Scan for the cell matching the given text and deliver its (X, Y) coordinate at center. 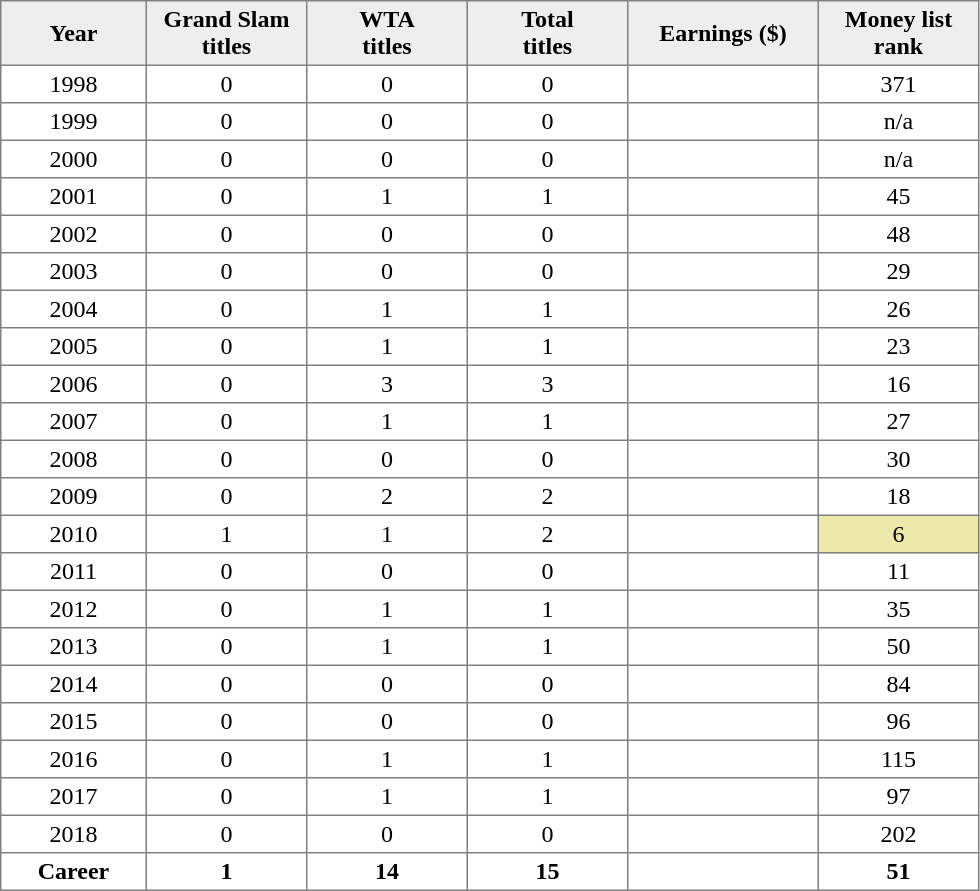
1999 (74, 122)
2003 (74, 272)
115 (898, 759)
2016 (74, 759)
84 (898, 684)
Money list rank (898, 33)
30 (898, 459)
97 (898, 797)
2012 (74, 609)
2009 (74, 497)
202 (898, 834)
2018 (74, 834)
2011 (74, 572)
2017 (74, 797)
26 (898, 309)
2002 (74, 234)
14 (387, 872)
1998 (74, 84)
2013 (74, 647)
96 (898, 722)
11 (898, 572)
2006 (74, 384)
2001 (74, 197)
2010 (74, 534)
27 (898, 422)
2008 (74, 459)
WTA titles (387, 33)
15 (547, 872)
Career (74, 872)
45 (898, 197)
51 (898, 872)
Year (74, 33)
Total titles (547, 33)
2005 (74, 347)
2000 (74, 159)
18 (898, 497)
2004 (74, 309)
371 (898, 84)
23 (898, 347)
Earnings ($) (723, 33)
50 (898, 647)
2015 (74, 722)
29 (898, 272)
6 (898, 534)
35 (898, 609)
Grand Slam titles (226, 33)
2014 (74, 684)
48 (898, 234)
2007 (74, 422)
16 (898, 384)
